Return the [x, y] coordinate for the center point of the cell that contains the specified text.  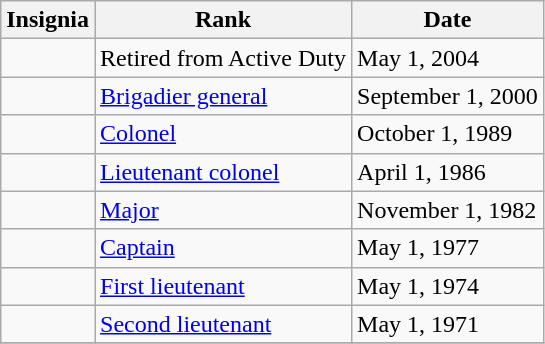
November 1, 1982 [448, 210]
Colonel [224, 134]
Lieutenant colonel [224, 172]
Major [224, 210]
Insignia [48, 20]
Second lieutenant [224, 324]
Rank [224, 20]
May 1, 1971 [448, 324]
Retired from Active Duty [224, 58]
First lieutenant [224, 286]
October 1, 1989 [448, 134]
May 1, 1974 [448, 286]
Captain [224, 248]
April 1, 1986 [448, 172]
May 1, 2004 [448, 58]
May 1, 1977 [448, 248]
September 1, 2000 [448, 96]
Date [448, 20]
Brigadier general [224, 96]
